Provide the (x, y) coordinate of the cell's center where the given text is located.  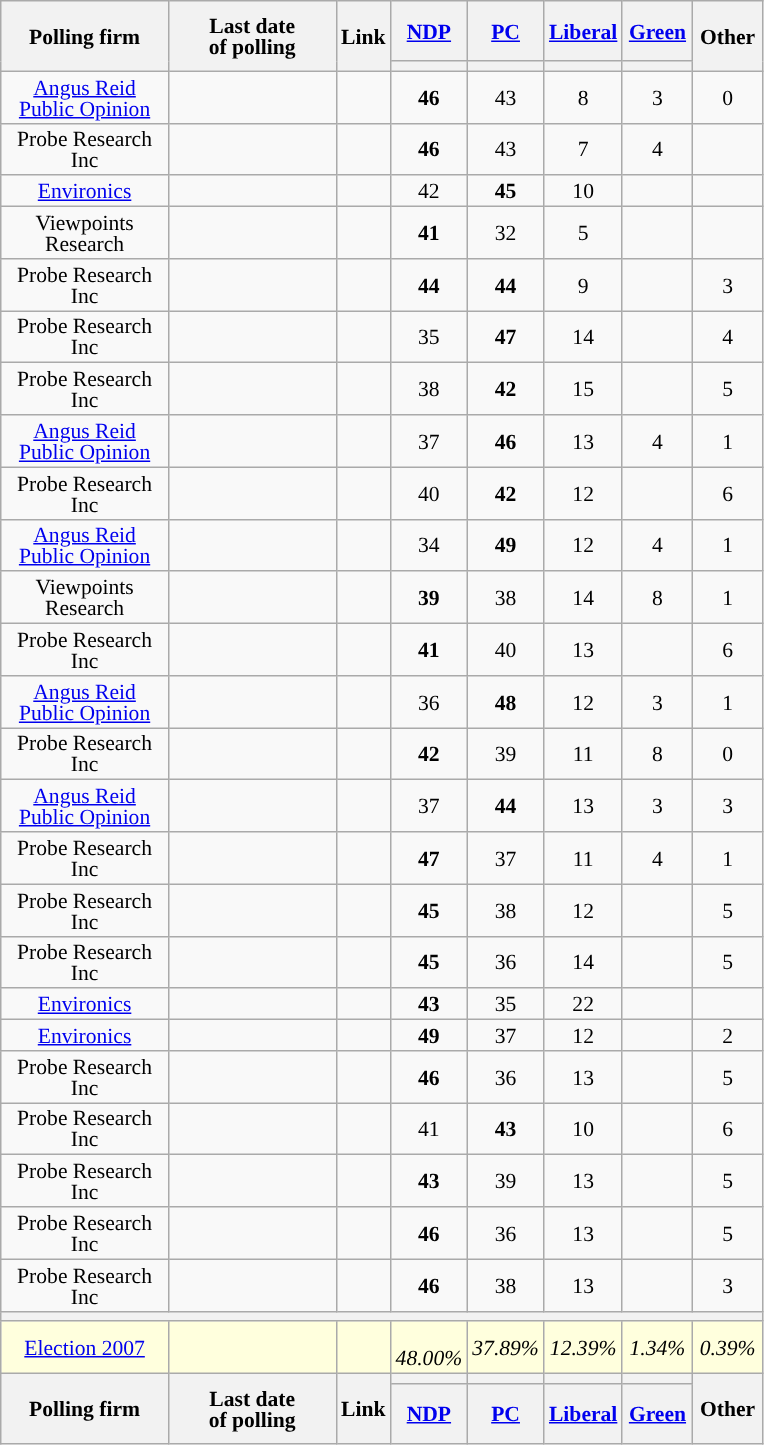
37.89% (506, 1348)
2 (728, 1036)
15 (583, 389)
48 (506, 702)
12.39% (583, 1348)
48.00% (430, 1348)
32 (506, 233)
34 (430, 545)
1.34% (657, 1348)
22 (583, 1004)
9 (583, 285)
Election 2007 (85, 1348)
0.39% (728, 1348)
7 (583, 149)
